Locate the cell with the specified text and output its (X, Y) center coordinate. 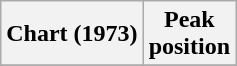
Chart (1973) (72, 34)
Peakposition (189, 34)
